Find where the given text appears and provide that cell's center as [X, Y] coordinate. 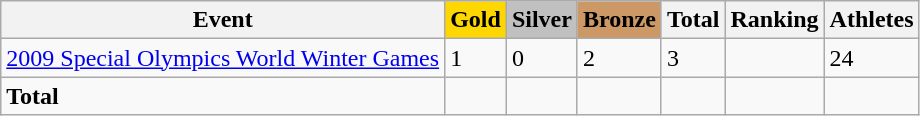
Athletes [872, 20]
Event [223, 20]
Gold [476, 20]
0 [542, 58]
24 [872, 58]
2 [619, 58]
Bronze [619, 20]
Ranking [774, 20]
2009 Special Olympics World Winter Games [223, 58]
Silver [542, 20]
1 [476, 58]
3 [693, 58]
